Scan for the cell matching the given text and deliver its [x, y] coordinate at center. 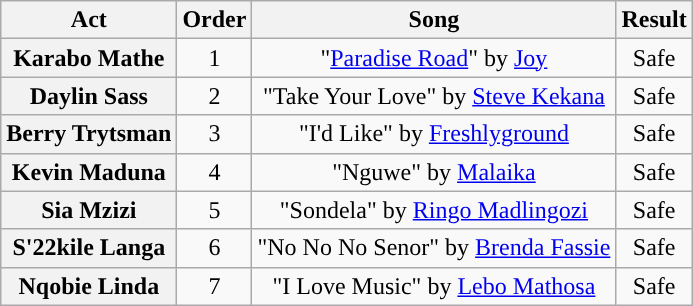
5 [214, 210]
"Take Your Love" by Steve Kekana [434, 96]
4 [214, 172]
Act [89, 20]
S'22kile Langa [89, 248]
Berry Trytsman [89, 134]
Sia Mzizi [89, 210]
Song [434, 20]
1 [214, 58]
"Nguwe" by Malaika [434, 172]
2 [214, 96]
"I Love Music" by Lebo Mathosa [434, 286]
Result [654, 20]
"Paradise Road" by Joy [434, 58]
Karabo Mathe [89, 58]
"Sondela" by Ringo Madlingozi [434, 210]
7 [214, 286]
6 [214, 248]
Order [214, 20]
Daylin Sass [89, 96]
Kevin Maduna [89, 172]
"No No No Senor" by Brenda Fassie [434, 248]
"I'd Like" by Freshlyground [434, 134]
Nqobie Linda [89, 286]
3 [214, 134]
